Provide the (X, Y) coordinate of the cell's center where the given text is located.  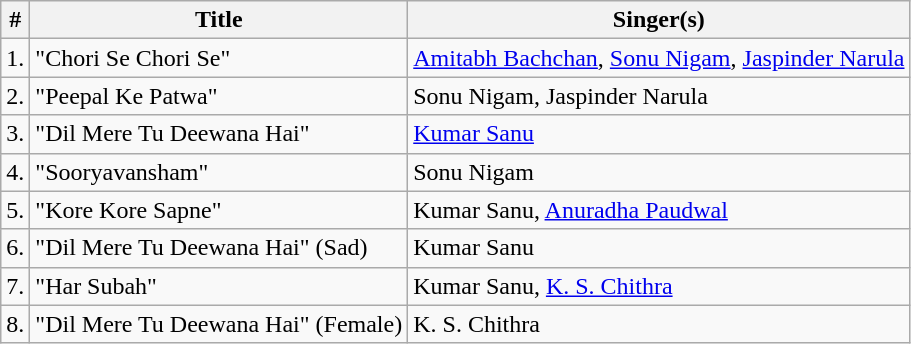
"Har Subah" (219, 286)
7. (16, 286)
# (16, 20)
Kumar Sanu, Anuradha Paudwal (659, 210)
"Dil Mere Tu Deewana Hai" (Sad) (219, 248)
"Chori Se Chori Se" (219, 58)
2. (16, 96)
"Sooryavansham" (219, 172)
"Kore Kore Sapne" (219, 210)
Amitabh Bachchan, Sonu Nigam, Jaspinder Narula (659, 58)
K. S. Chithra (659, 324)
"Peepal Ke Patwa" (219, 96)
4. (16, 172)
Sonu Nigam (659, 172)
1. (16, 58)
5. (16, 210)
"Dil Mere Tu Deewana Hai" (219, 134)
Singer(s) (659, 20)
3. (16, 134)
Kumar Sanu, K. S. Chithra (659, 286)
6. (16, 248)
Title (219, 20)
"Dil Mere Tu Deewana Hai" (Female) (219, 324)
Sonu Nigam, Jaspinder Narula (659, 96)
8. (16, 324)
